Locate the cell with the specified text and output its (X, Y) center coordinate. 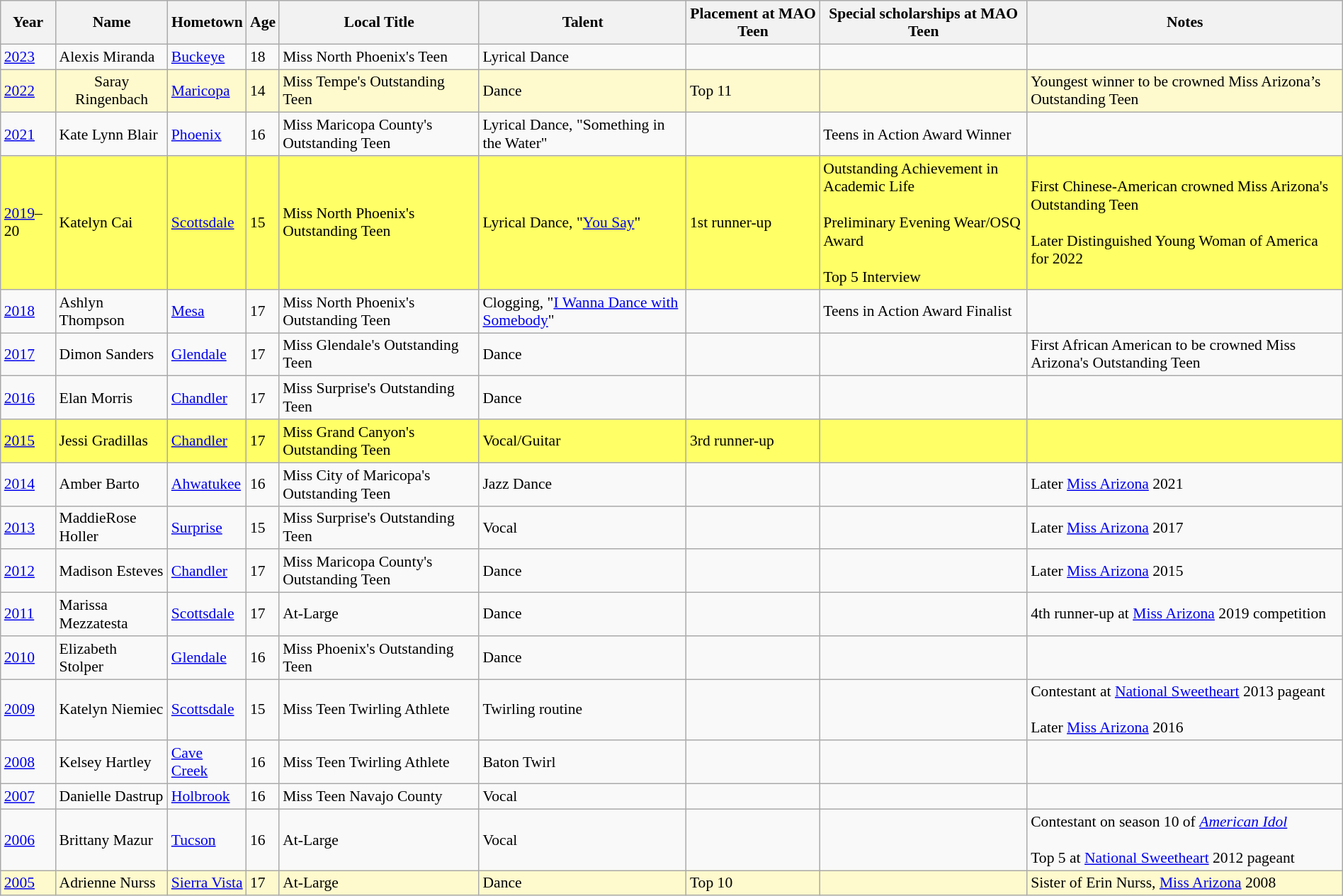
Age (263, 23)
Later Miss Arizona 2021 (1184, 484)
Katelyn Niemiec (111, 710)
Special scholarships at MAO Teen (924, 23)
2005 (28, 883)
Twirling routine (582, 710)
Baton Twirl (582, 762)
Miss Glendale's Outstanding Teen (379, 354)
4th runner-up at Miss Arizona 2019 competition (1184, 615)
2021 (28, 135)
First Chinese-American crowned Miss Arizona's Outstanding TeenLater Distinguished Young Woman of America for 2022 (1184, 222)
2007 (28, 797)
Kate Lynn Blair (111, 135)
Jazz Dance (582, 484)
Lyrical Dance, "You Say" (582, 222)
Katelyn Cai (111, 222)
Dimon Sanders (111, 354)
2022 (28, 91)
Kelsey Hartley (111, 762)
Placement at MAO Teen (753, 23)
1st runner-up (753, 222)
Phoenix (207, 135)
Maricopa (207, 91)
Sierra Vista (207, 883)
2017 (28, 354)
MaddieRose Holler (111, 527)
2006 (28, 840)
2019–20 (28, 222)
Later Miss Arizona 2015 (1184, 571)
Marissa Mezzatesta (111, 615)
Miss Teen Navajo County (379, 797)
Sister of Erin Nurss, Miss Arizona 2008 (1184, 883)
Hometown (207, 23)
Madison Esteves (111, 571)
Lyrical Dance, "Something in the Water" (582, 135)
2016 (28, 398)
2015 (28, 441)
Year (28, 23)
Miss City of Maricopa's Outstanding Teen (379, 484)
Miss Tempe's Outstanding Teen (379, 91)
Elizabeth Stolper (111, 657)
Contestant at National Sweetheart 2013 pageantLater Miss Arizona 2016 (1184, 710)
Surprise (207, 527)
Miss Grand Canyon's Outstanding Teen (379, 441)
Buckeye (207, 57)
Elan Morris (111, 398)
Amber Barto (111, 484)
Saray Ringenbach (111, 91)
Ahwatukee (207, 484)
Outstanding Achievement in Academic LifePreliminary Evening Wear/OSQ AwardTop 5 Interview (924, 222)
Lyrical Dance (582, 57)
Adrienne Nurss (111, 883)
Name (111, 23)
Tucson (207, 840)
Clogging, "I Wanna Dance with Somebody" (582, 312)
Youngest winner to be crowned Miss Arizona’s Outstanding Teen (1184, 91)
Miss North Phoenix's Teen (379, 57)
First African American to be crowned Miss Arizona's Outstanding Teen (1184, 354)
Local Title (379, 23)
Top 11 (753, 91)
Cave Creek (207, 762)
Miss Phoenix's Outstanding Teen (379, 657)
Talent (582, 23)
Alexis Miranda (111, 57)
14 (263, 91)
Danielle Dastrup (111, 797)
Brittany Mazur (111, 840)
Holbrook (207, 797)
2018 (28, 312)
Contestant on season 10 of American IdolTop 5 at National Sweetheart 2012 pageant (1184, 840)
Mesa (207, 312)
2010 (28, 657)
Teens in Action Award Winner (924, 135)
2014 (28, 484)
Ashlyn Thompson (111, 312)
2012 (28, 571)
Later Miss Arizona 2017 (1184, 527)
2023 (28, 57)
Vocal/Guitar (582, 441)
Teens in Action Award Finalist (924, 312)
Jessi Gradillas (111, 441)
18 (263, 57)
2011 (28, 615)
3rd runner-up (753, 441)
Notes (1184, 23)
2009 (28, 710)
Top 10 (753, 883)
2008 (28, 762)
2013 (28, 527)
